Find where the given text appears and provide that cell's center as (x, y) coordinate. 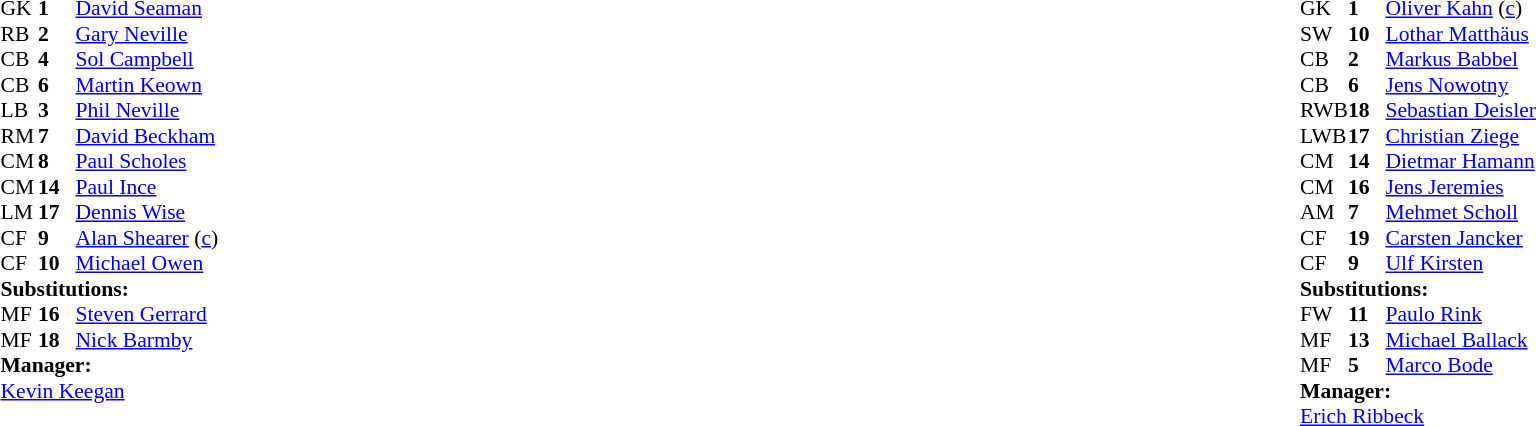
11 (1367, 315)
8 (57, 161)
Markus Babbel (1461, 59)
Jens Jeremies (1461, 187)
Dennis Wise (148, 213)
David Beckham (148, 136)
Martin Keown (148, 85)
Carsten Jancker (1461, 238)
Paul Scholes (148, 161)
5 (1367, 365)
SW (1324, 34)
Sol Campbell (148, 59)
Marco Bode (1461, 365)
Ulf Kirsten (1461, 263)
LWB (1324, 136)
Christian Ziege (1461, 136)
Mehmet Scholl (1461, 213)
Dietmar Hamann (1461, 161)
19 (1367, 238)
Kevin Keegan (109, 391)
Michael Ballack (1461, 340)
AM (1324, 213)
Lothar Matthäus (1461, 34)
FW (1324, 315)
RB (19, 34)
RWB (1324, 111)
Phil Neville (148, 111)
13 (1367, 340)
4 (57, 59)
LB (19, 111)
Steven Gerrard (148, 315)
Paul Ince (148, 187)
Michael Owen (148, 263)
3 (57, 111)
Nick Barmby (148, 340)
Gary Neville (148, 34)
Alan Shearer (c) (148, 238)
Sebastian Deisler (1461, 111)
LM (19, 213)
Jens Nowotny (1461, 85)
RM (19, 136)
Paulo Rink (1461, 315)
